Scan for the cell matching the given text and deliver its (x, y) coordinate at center. 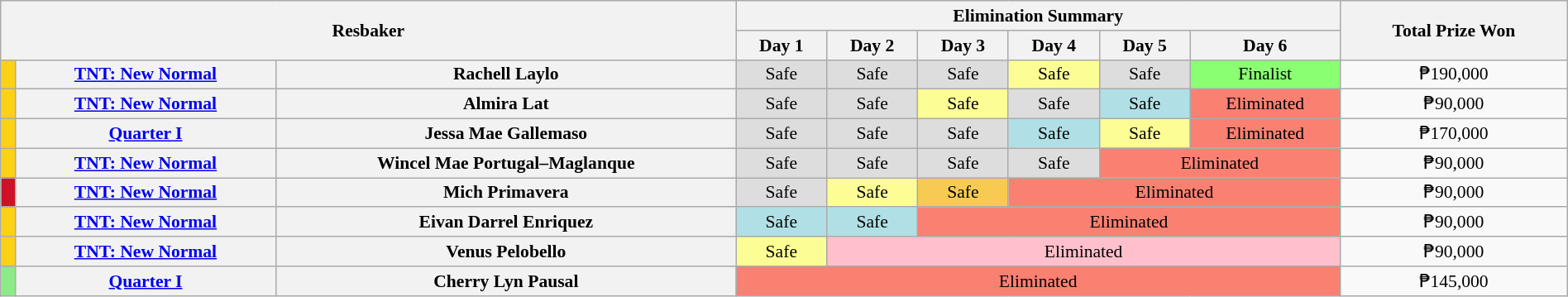
Day 6 (1265, 46)
Elimination Summary (1039, 16)
Jessa Mae Gallemaso (506, 134)
Day 1 (782, 46)
Wincel Mae Portugal–Maglanque (506, 163)
₱170,000 (1454, 134)
Rachell Laylo (506, 74)
₱145,000 (1454, 281)
Finalist (1265, 74)
Cherry Lyn Pausal (506, 281)
₱190,000 (1454, 74)
Mich Primavera (506, 193)
Day 5 (1145, 46)
Eivan Darrel Enriquez (506, 223)
Day 3 (963, 46)
Venus Pelobello (506, 251)
Day 4 (1054, 46)
Day 2 (872, 46)
Resbaker (369, 30)
Total Prize Won (1454, 30)
Almira Lat (506, 104)
